Pinpoint the cell where the given text exists, returning its [X, Y] midpoint coordinate. 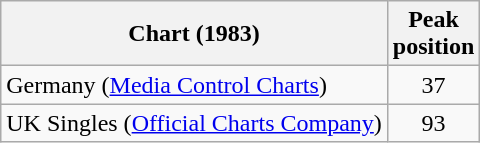
Germany (Media Control Charts) [194, 85]
UK Singles (Official Charts Company) [194, 123]
Peakposition [433, 34]
37 [433, 85]
Chart (1983) [194, 34]
93 [433, 123]
